Provide the [x, y] coordinate of the cell's center where the given text is located.  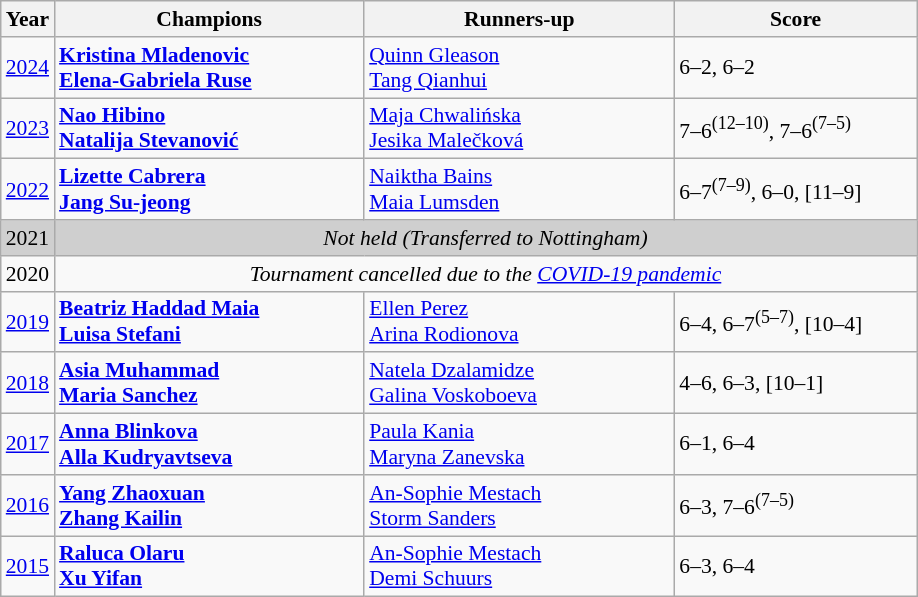
2016 [28, 506]
6–1, 6–4 [796, 444]
Maja Chwalińska Jesika Malečková [519, 128]
4–6, 6–3, [10–1] [796, 384]
2018 [28, 384]
2022 [28, 190]
2024 [28, 68]
Score [796, 19]
Yang Zhaoxuan Zhang Kailin [209, 506]
Lizette Cabrera Jang Su-jeong [209, 190]
Naiktha Bains Maia Lumsden [519, 190]
2017 [28, 444]
Asia Muhammad Maria Sanchez [209, 384]
2020 [28, 274]
Nao Hibino Natalija Stevanović [209, 128]
Not held (Transferred to Nottingham) [486, 238]
2015 [28, 566]
6–3, 6–4 [796, 566]
6–3, 7–6(7–5) [796, 506]
Quinn Gleason Tang Qianhui [519, 68]
2021 [28, 238]
Beatriz Haddad Maia Luisa Stefani [209, 322]
Runners-up [519, 19]
Year [28, 19]
2023 [28, 128]
Champions [209, 19]
An-Sophie Mestach Storm Sanders [519, 506]
6–7(7–9), 6–0, [11–9] [796, 190]
2019 [28, 322]
Raluca Olaru Xu Yifan [209, 566]
Tournament cancelled due to the COVID-19 pandemic [486, 274]
An-Sophie Mestach Demi Schuurs [519, 566]
7–6(12–10), 7–6(7–5) [796, 128]
6–2, 6–2 [796, 68]
Anna Blinkova Alla Kudryavtseva [209, 444]
Kristina Mladenovic Elena-Gabriela Ruse [209, 68]
Ellen Perez Arina Rodionova [519, 322]
Natela Dzalamidze Galina Voskoboeva [519, 384]
Paula Kania Maryna Zanevska [519, 444]
6–4, 6–7(5–7), [10–4] [796, 322]
